Extract the (x, y) coordinate from the center of the cell holding the provided text.  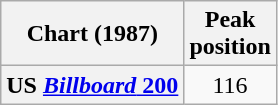
116 (230, 85)
US Billboard 200 (92, 85)
Chart (1987) (92, 34)
Peakposition (230, 34)
